For the text-containing cell, return its midpoint in [x, y] coordinate format. 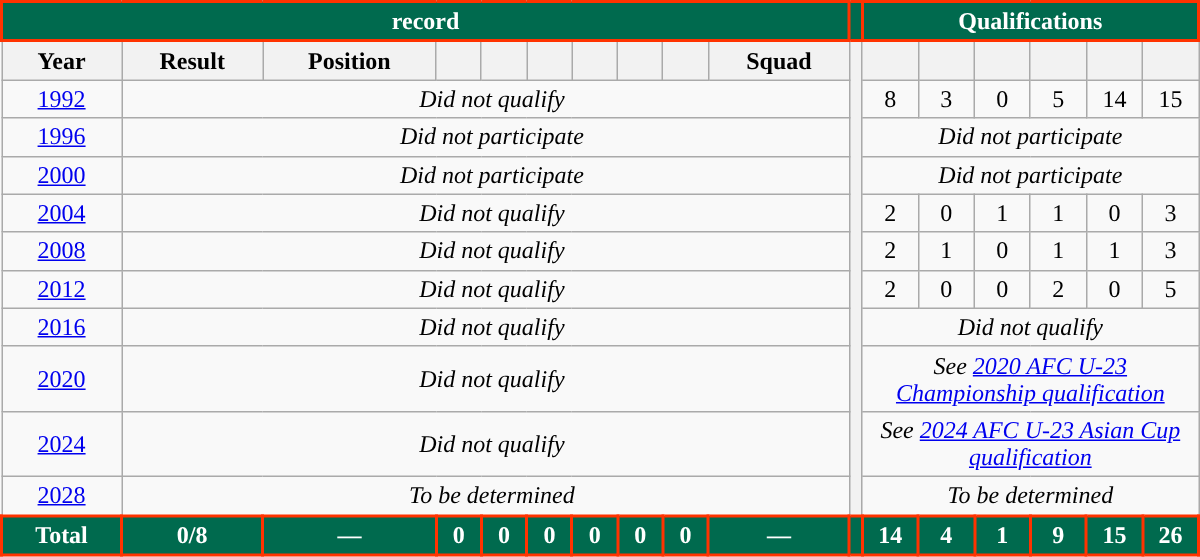
Total [62, 535]
record [426, 22]
Qualifications [1030, 22]
2020 [62, 378]
Result [192, 60]
9 [1058, 535]
Position [350, 60]
8 [890, 99]
2008 [62, 251]
Year [62, 60]
See 2024 AFC U-23 Asian Cup qualification [1030, 444]
2016 [62, 327]
4 [946, 535]
See 2020 AFC U-23 Championship qualification [1030, 378]
2000 [62, 175]
2004 [62, 213]
1992 [62, 99]
26 [1170, 535]
1996 [62, 137]
2012 [62, 289]
0/8 [192, 535]
2028 [62, 496]
Squad [778, 60]
2024 [62, 444]
